Return the [X, Y] coordinate for the center point of the cell that contains the specified text.  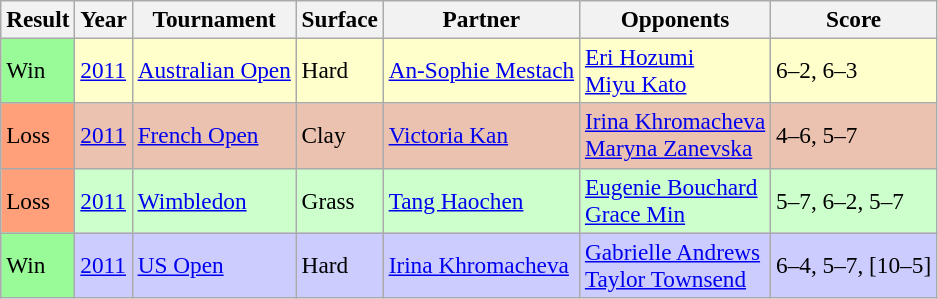
Partner [481, 19]
Surface [340, 19]
Wimbledon [214, 200]
Eugenie Bouchard Grace Min [676, 200]
US Open [214, 264]
Victoria Kan [481, 136]
Year [104, 19]
Tournament [214, 19]
Irina Khromacheva [481, 264]
Irina Khromacheva Maryna Zanevska [676, 136]
Grass [340, 200]
Score [854, 19]
Result [38, 19]
Opponents [676, 19]
6–4, 5–7, [10–5] [854, 264]
4–6, 5–7 [854, 136]
Eri Hozumi Miyu Kato [676, 70]
Tang Haochen [481, 200]
Australian Open [214, 70]
Clay [340, 136]
French Open [214, 136]
5–7, 6–2, 5–7 [854, 200]
6–2, 6–3 [854, 70]
An-Sophie Mestach [481, 70]
Gabrielle Andrews Taylor Townsend [676, 264]
